Search for the cell housing the specified text and yield its (x, y) center coordinate. 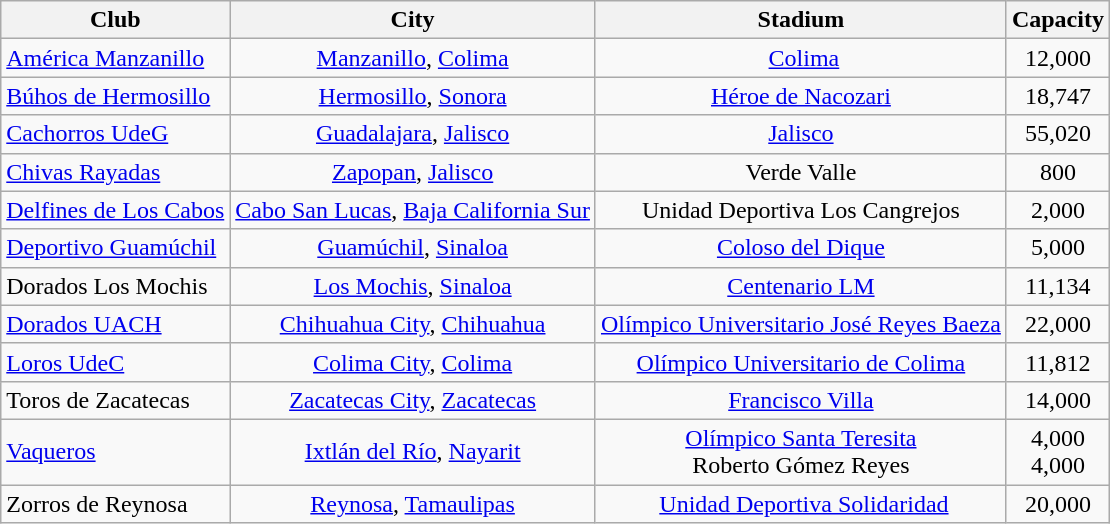
Olímpico Universitario de Colima (800, 362)
Capacity (1058, 20)
Unidad Deportiva Los Cangrejos (800, 210)
4,0004,000 (1058, 452)
Zapopan, Jalisco (413, 172)
12,000 (1058, 58)
Zacatecas City, Zacatecas (413, 400)
2,000 (1058, 210)
Dorados UACH (116, 324)
Reynosa, Tamaulipas (413, 503)
City (413, 20)
Verde Valle (800, 172)
Jalisco (800, 134)
Coloso del Dique (800, 248)
Los Mochis, Sinaloa (413, 286)
22,000 (1058, 324)
Stadium (800, 20)
Hermosillo, Sonora (413, 96)
Guamúchil, Sinaloa (413, 248)
Centenario LM (800, 286)
Dorados Los Mochis (116, 286)
Olímpico Universitario José Reyes Baeza (800, 324)
55,020 (1058, 134)
Chihuahua City, Chihuahua (413, 324)
20,000 (1058, 503)
Zorros de Reynosa (116, 503)
Manzanillo, Colima (413, 58)
Cachorros UdeG (116, 134)
11,134 (1058, 286)
Ixtlán del Río, Nayarit (413, 452)
Guadalajara, Jalisco (413, 134)
Club (116, 20)
Delfines de Los Cabos (116, 210)
Deportivo Guamúchil (116, 248)
Búhos de Hermosillo (116, 96)
14,000 (1058, 400)
Vaqueros (116, 452)
Francisco Villa (800, 400)
Toros de Zacatecas (116, 400)
5,000 (1058, 248)
Olímpico Santa TeresitaRoberto Gómez Reyes (800, 452)
800 (1058, 172)
Héroe de Nacozari (800, 96)
Cabo San Lucas, Baja California Sur (413, 210)
Loros UdeC (116, 362)
Colima (800, 58)
América Manzanillo (116, 58)
Chivas Rayadas (116, 172)
Unidad Deportiva Solidaridad (800, 503)
Colima City, Colima (413, 362)
11,812 (1058, 362)
18,747 (1058, 96)
